Output the (X, Y) coordinate of the center of the cell containing the given text.  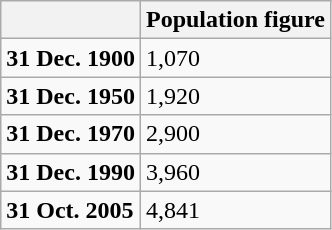
31 Dec. 1990 (71, 172)
31 Dec. 1900 (71, 58)
Population figure (235, 20)
3,960 (235, 172)
1,920 (235, 96)
31 Oct. 2005 (71, 210)
4,841 (235, 210)
31 Dec. 1950 (71, 96)
2,900 (235, 134)
1,070 (235, 58)
31 Dec. 1970 (71, 134)
